Locate the cell with the specified text and output its (X, Y) center coordinate. 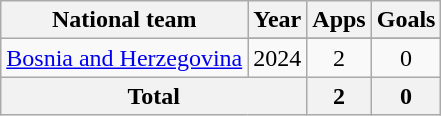
National team (124, 20)
Bosnia and Herzegovina (124, 58)
Apps (339, 20)
2024 (278, 58)
Total (154, 96)
Year (278, 20)
Goals (406, 20)
